Capture the cell that displays the provided text and extract its [X, Y] central coordinate. 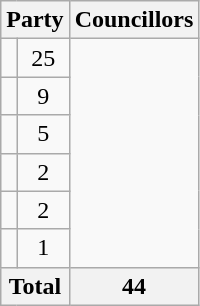
25 [43, 58]
Party [35, 20]
9 [43, 96]
Total [35, 286]
44 [134, 286]
5 [43, 134]
Councillors [134, 20]
1 [43, 248]
